Output the [x, y] coordinate of the center of the cell containing the given text.  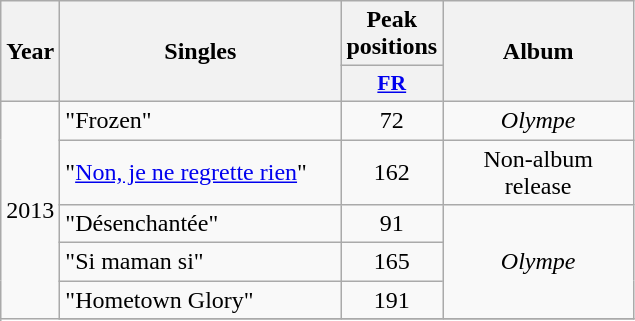
Year [30, 52]
2013 [30, 210]
"Frozen" [200, 120]
91 [392, 224]
72 [392, 120]
165 [392, 262]
191 [392, 300]
"Si maman si" [200, 262]
162 [392, 172]
"Hometown Glory" [200, 300]
"Désenchantée" [200, 224]
Album [538, 52]
"Non, je ne regrette rien" [200, 172]
Non-album release [538, 172]
FR [392, 84]
Peak positions [392, 34]
Singles [200, 52]
